For the text-containing cell, return its midpoint in [X, Y] coordinate format. 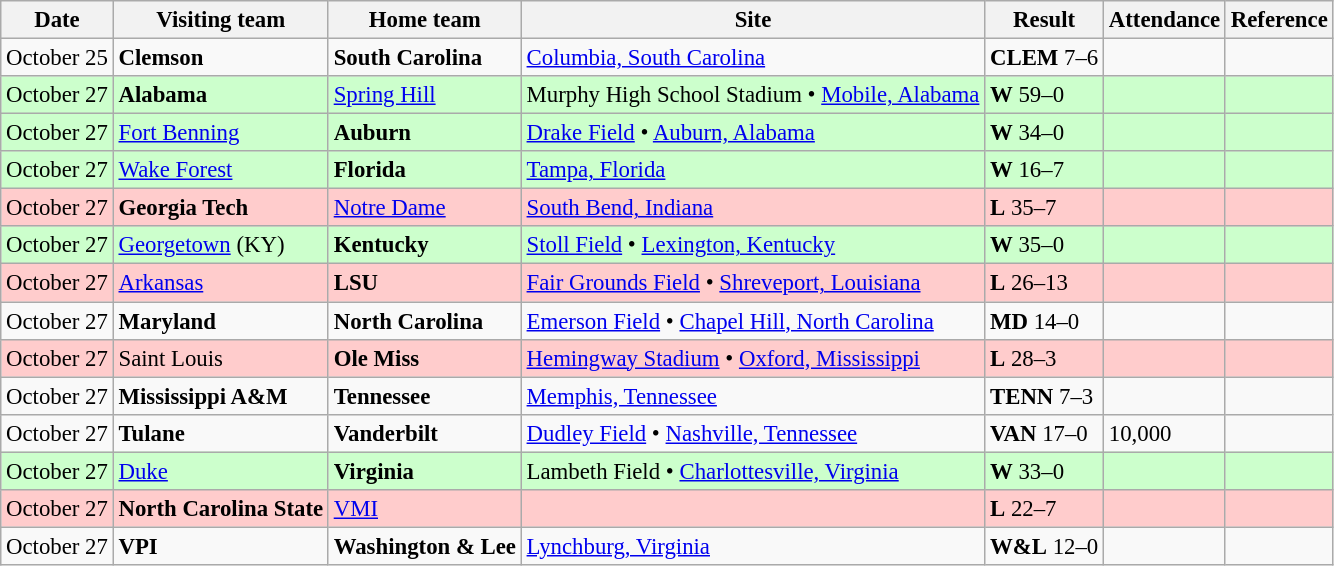
Stoll Field • Lexington, Kentucky [752, 245]
Ole Miss [424, 358]
W 59–0 [1044, 95]
L 28–3 [1044, 358]
Georgetown (KY) [220, 245]
Site [752, 20]
Duke [220, 471]
Drake Field • Auburn, Alabama [752, 133]
Florida [424, 170]
L 26–13 [1044, 283]
Emerson Field • Chapel Hill, North Carolina [752, 321]
Wake Forest [220, 170]
Fair Grounds Field • Shreveport, Louisiana [752, 283]
Notre Dame [424, 208]
CLEM 7–6 [1044, 58]
Georgia Tech [220, 208]
W 16–7 [1044, 170]
MD 14–0 [1044, 321]
TENN 7–3 [1044, 396]
Attendance [1165, 20]
L 22–7 [1044, 509]
Reference [1279, 20]
Date [57, 20]
South Bend, Indiana [752, 208]
Spring Hill [424, 95]
Kentucky [424, 245]
Visiting team [220, 20]
Memphis, Tennessee [752, 396]
W 33–0 [1044, 471]
Tennessee [424, 396]
L 35–7 [1044, 208]
Columbia, South Carolina [752, 58]
Mississippi A&M [220, 396]
Fort Benning [220, 133]
Murphy High School Stadium • Mobile, Alabama [752, 95]
Arkansas [220, 283]
October 25 [57, 58]
Tulane [220, 433]
North Carolina State [220, 509]
Maryland [220, 321]
South Carolina [424, 58]
Alabama [220, 95]
Home team [424, 20]
W 34–0 [1044, 133]
Lynchburg, Virginia [752, 546]
Auburn [424, 133]
W 35–0 [1044, 245]
VPI [220, 546]
VMI [424, 509]
W&L 12–0 [1044, 546]
Lambeth Field • Charlottesville, Virginia [752, 471]
Dudley Field • Nashville, Tennessee [752, 433]
LSU [424, 283]
Clemson [220, 58]
Washington & Lee [424, 546]
Virginia [424, 471]
Result [1044, 20]
Hemingway Stadium • Oxford, Mississippi [752, 358]
Tampa, Florida [752, 170]
Vanderbilt [424, 433]
Saint Louis [220, 358]
10,000 [1165, 433]
VAN 17–0 [1044, 433]
North Carolina [424, 321]
